Scan for the cell matching the given text and deliver its [X, Y] coordinate at center. 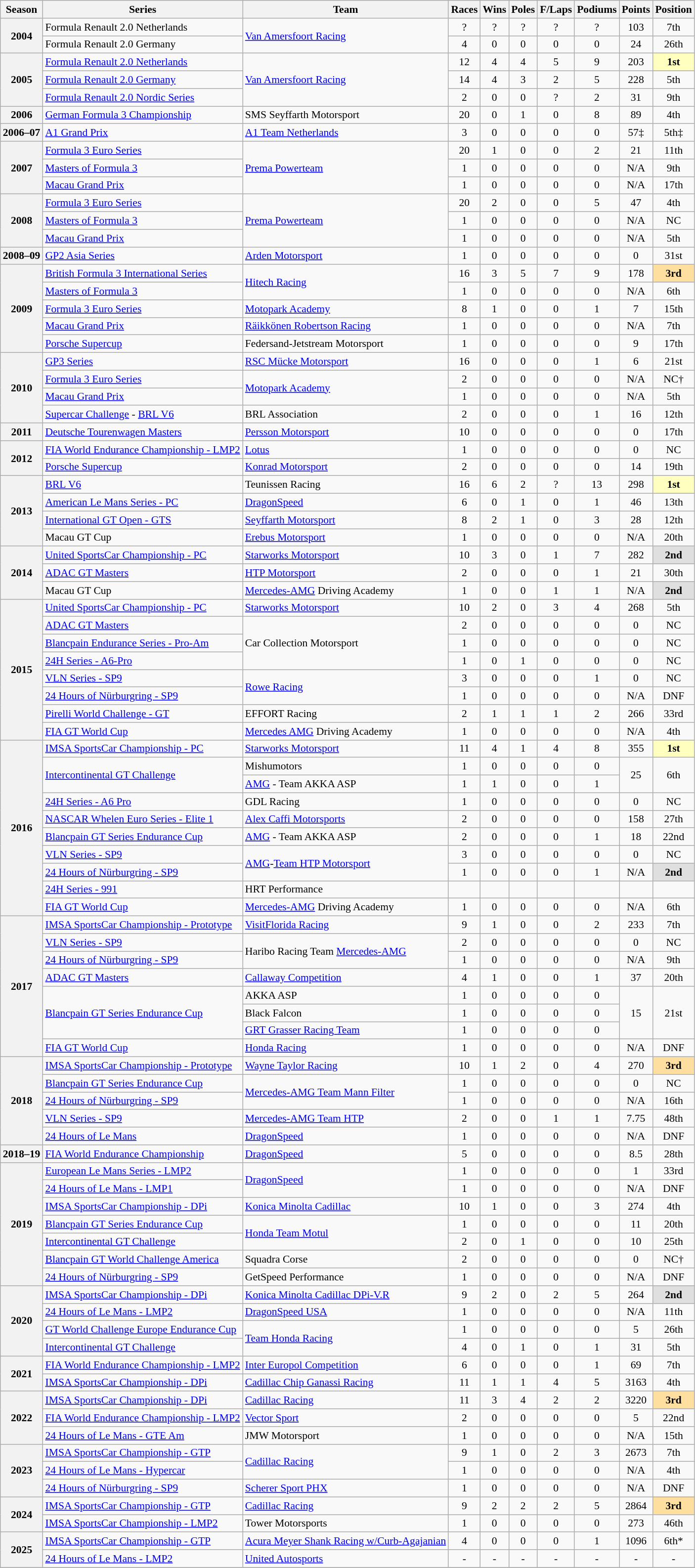
24H Series - A6-Pro [142, 661]
2011 [22, 432]
2008–09 [22, 256]
2004 [22, 36]
30th [673, 573]
28th [673, 1154]
Erebus Motorsport [346, 538]
2013 [22, 511]
AMG-Team HTP Motorsport [346, 863]
13 [597, 485]
178 [636, 274]
Acura Meyer Shank Racing w/Curb-Agajanian [346, 1541]
Alex Caffi Motorsports [346, 819]
24 [636, 44]
GP2 Asia Series [142, 256]
2017 [22, 986]
BRL Association [346, 415]
8.5 [636, 1154]
28 [636, 520]
Haribo Racing Team Mercedes-AMG [346, 951]
Wins [494, 9]
Car Collection Motorsport [346, 643]
2019 [22, 1224]
24H Series - A6 Pro [142, 802]
18 [636, 837]
Federsand-Jetstream Motorsport [346, 344]
46th [673, 1524]
Hitech Racing [346, 283]
27th [673, 819]
2009 [22, 309]
Position [673, 9]
Deutsche Tourenwagen Masters [142, 432]
Black Falcon [346, 1013]
International GT Open - GTS [142, 520]
Blancpain Endurance Series - Pro-Am [142, 643]
Scherer Sport PHX [346, 1488]
1096 [636, 1541]
German Formula 3 Championship [142, 115]
2018 [22, 1101]
2016 [22, 828]
Tower Motorsports [346, 1524]
GT World Challenge Europe Endurance Cup [142, 1330]
7.75 [636, 1119]
A1 Grand Prix [142, 133]
2024 [22, 1514]
IMSA SportsCar Championship - PC [142, 749]
12 [464, 62]
13th [673, 503]
GetSpeed Performance [346, 1277]
FIA World Endurance Championship [142, 1154]
Mercedes-AMG Team Mann Filter [346, 1092]
VisitFlorida Racing [346, 925]
274 [636, 1207]
228 [636, 80]
2025 [22, 1550]
EFFORT Racing [346, 714]
Season [22, 9]
2015 [22, 669]
89 [636, 115]
203 [636, 62]
GRT Grasser Racing Team [346, 1030]
NASCAR Whelen Euro Series - Elite 1 [142, 819]
2006–07 [22, 133]
355 [636, 749]
2014 [22, 573]
Konica Minolta Cadillac DPi-V.R [346, 1295]
103 [636, 27]
British Formula 3 International Series [142, 274]
2007 [22, 168]
JMW Motorsport [346, 1436]
Teunissen Racing [346, 485]
Blancpain GT World Challenge America [142, 1260]
282 [636, 555]
GP3 Series [142, 362]
A1 Team Netherlands [346, 133]
United Autosports [346, 1559]
Poles [523, 9]
Seyffarth Motorsport [346, 520]
IMSA SportsCar Championship - LMP2 [142, 1524]
3163 [636, 1383]
2020 [22, 1321]
24 Hours of Le Mans - Hypercar [142, 1471]
Pirelli World Challenge - GT [142, 714]
2023 [22, 1471]
Supercar Challenge - BRL V6 [142, 415]
47 [636, 203]
2010 [22, 388]
19th [673, 467]
HRT Performance [346, 890]
Wayne Taylor Racing [346, 1066]
264 [636, 1295]
F/Laps [556, 9]
25 [636, 775]
24 Hours of Le Mans [142, 1136]
57‡ [636, 133]
46 [636, 503]
Persson Motorsport [346, 432]
European Le Mans Series - LMP2 [142, 1171]
5th‡ [673, 133]
2021 [22, 1374]
Konica Minolta Cadillac [346, 1207]
Rowe Racing [346, 687]
24 Hours of Le Mans - LMP1 [142, 1189]
2008 [22, 220]
Points [636, 9]
15 [636, 1013]
Vector Sport [346, 1418]
Arden Motorsport [346, 256]
Mercedes AMG Driving Academy [346, 731]
Team Honda Racing [346, 1338]
Races [464, 9]
2673 [636, 1453]
Lotus [346, 450]
298 [636, 485]
Series [142, 9]
Inter Europol Competition [346, 1365]
25th [673, 1242]
273 [636, 1524]
Callaway Competition [346, 978]
16th [673, 1101]
Mishumotors [346, 766]
BRL V6 [142, 485]
48th [673, 1119]
GDL Racing [346, 802]
2022 [22, 1418]
Squadra Corse [346, 1260]
Honda Racing [346, 1048]
2006 [22, 115]
DragonSpeed USA [346, 1312]
AKKA ASP [346, 995]
Honda Team Motul [346, 1232]
266 [636, 714]
HTP Motorsport [346, 573]
233 [636, 925]
Formula Renault 2.0 Nordic Series [142, 97]
69 [636, 1365]
268 [636, 608]
Team [346, 9]
3220 [636, 1400]
24 Hours of Le Mans - GTE Am [142, 1436]
Mercedes-AMG Team HTP [346, 1119]
RSC Mücke Motorsport [346, 362]
24H Series - 991 [142, 890]
Cadillac Chip Ganassi Racing [346, 1383]
Konrad Motorsport [346, 467]
SMS Seyffarth Motorsport [346, 115]
31st [673, 256]
6th* [673, 1541]
158 [636, 819]
Podiums [597, 9]
American Le Mans Series - PC [142, 503]
37 [636, 978]
Räikkönen Robertson Racing [346, 326]
2005 [22, 80]
2018–19 [22, 1154]
270 [636, 1066]
2012 [22, 459]
2864 [636, 1506]
